Pinpoint the cell where the given text exists, returning its [x, y] midpoint coordinate. 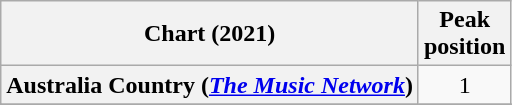
Australia Country (The Music Network) [210, 85]
1 [464, 85]
Chart (2021) [210, 34]
Peakposition [464, 34]
